Return [x, y] of the center of cell containing provided text 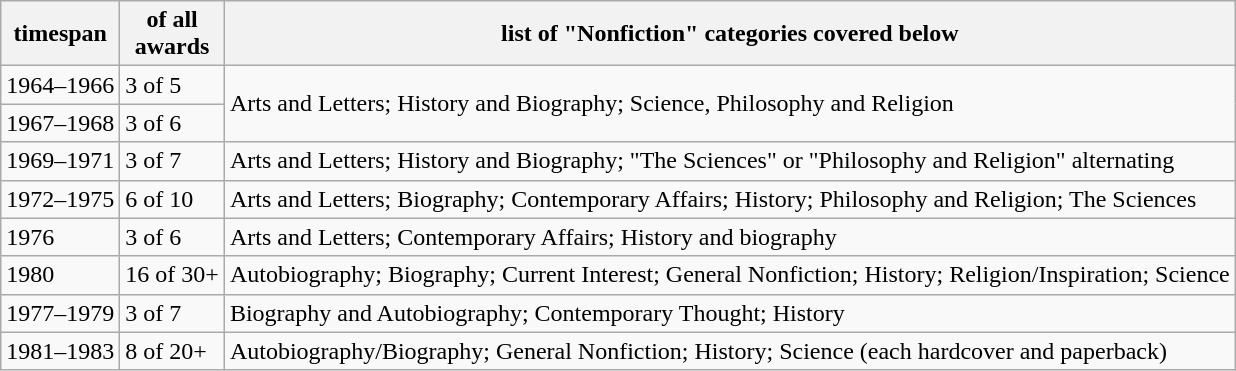
Biography and Autobiography; Contemporary Thought; History [730, 313]
1964–1966 [60, 85]
Arts and Letters; History and Biography; "The Sciences" or "Philosophy and Religion" alternating [730, 161]
3 of 5 [172, 85]
8 of 20+ [172, 351]
Arts and Letters; Contemporary Affairs; History and biography [730, 237]
Arts and Letters; Biography; Contemporary Affairs; History; Philosophy and Religion; The Sciences [730, 199]
1981–1983 [60, 351]
6 of 10 [172, 199]
1977–1979 [60, 313]
of allawards [172, 34]
Autobiography; Biography; Current Interest; General Nonfiction; History; Religion/Inspiration; Science [730, 275]
1972–1975 [60, 199]
timespan [60, 34]
16 of 30+ [172, 275]
1980 [60, 275]
list of "Nonfiction" categories covered below [730, 34]
Arts and Letters; History and Biography; Science, Philosophy and Religion [730, 104]
Autobiography/Biography; General Nonfiction; History; Science (each hardcover and paperback) [730, 351]
1967–1968 [60, 123]
1976 [60, 237]
1969–1971 [60, 161]
